Search for the cell housing the specified text and yield its (x, y) center coordinate. 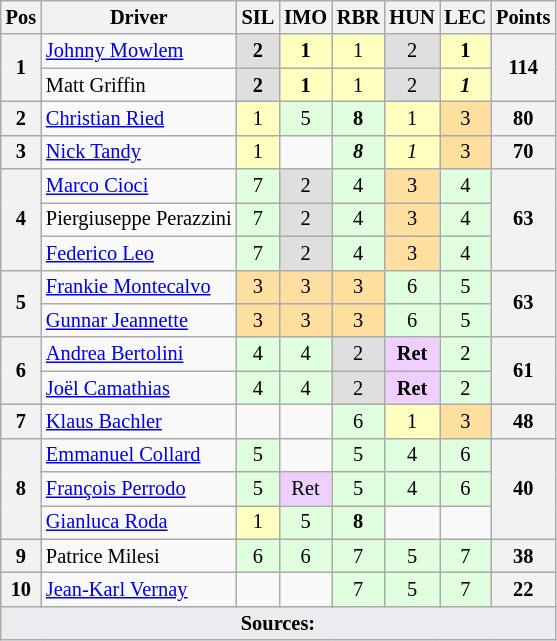
114 (523, 68)
HUN (412, 17)
9 (21, 556)
IMO (306, 17)
Patrice Milesi (139, 556)
Marco Cioci (139, 186)
10 (21, 589)
80 (523, 118)
61 (523, 370)
40 (523, 488)
Driver (139, 17)
Gianluca Roda (139, 522)
22 (523, 589)
Christian Ried (139, 118)
70 (523, 152)
Points (523, 17)
Klaus Bachler (139, 421)
Pos (21, 17)
LEC (466, 17)
Frankie Montecalvo (139, 287)
RBR (358, 17)
Piergiuseppe Perazzini (139, 219)
SIL (258, 17)
Jean-Karl Vernay (139, 589)
Joël Camathias (139, 388)
Gunnar Jeannette (139, 320)
38 (523, 556)
François Perrodo (139, 489)
Nick Tandy (139, 152)
Sources: (278, 623)
48 (523, 421)
Matt Griffin (139, 85)
Johnny Mowlem (139, 51)
Andrea Bertolini (139, 354)
Emmanuel Collard (139, 455)
Federico Leo (139, 253)
